Capture the cell that displays the provided text and extract its [X, Y] central coordinate. 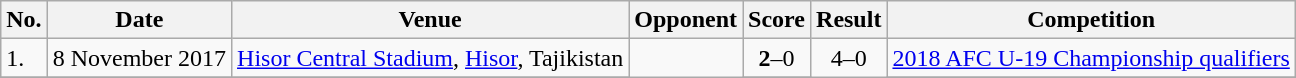
Hisor Central Stadium, Hisor, Tajikistan [430, 58]
2018 AFC U-19 Championship qualifiers [1091, 58]
Date [139, 20]
Venue [430, 20]
No. [24, 20]
Score [777, 20]
4–0 [849, 58]
Result [849, 20]
2–0 [777, 58]
Opponent [686, 20]
8 November 2017 [139, 58]
Competition [1091, 20]
1. [24, 58]
